From the cell containing the given text, extract its center point as [X, Y] coordinate. 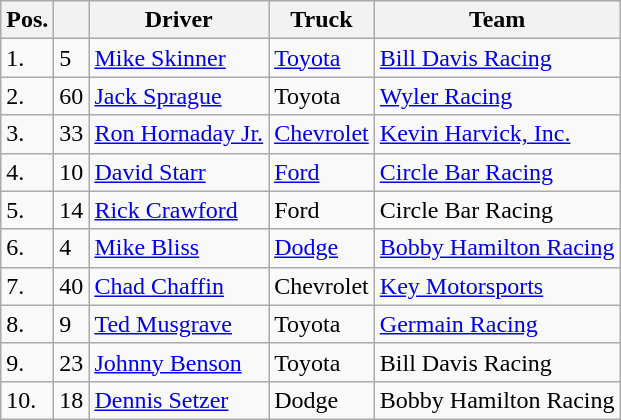
Wyler Racing [497, 96]
Johnny Benson [179, 362]
Dennis Setzer [179, 400]
Kevin Harvick, Inc. [497, 134]
9 [72, 324]
23 [72, 362]
18 [72, 400]
Chad Chaffin [179, 286]
Jack Sprague [179, 96]
Driver [179, 20]
8. [28, 324]
5 [72, 58]
14 [72, 210]
Germain Racing [497, 324]
33 [72, 134]
10. [28, 400]
Ted Musgrave [179, 324]
4 [72, 248]
Key Motorsports [497, 286]
Pos. [28, 20]
Mike Skinner [179, 58]
Rick Crawford [179, 210]
40 [72, 286]
60 [72, 96]
3. [28, 134]
6. [28, 248]
Mike Bliss [179, 248]
10 [72, 172]
2. [28, 96]
Truck [322, 20]
Team [497, 20]
Ron Hornaday Jr. [179, 134]
David Starr [179, 172]
7. [28, 286]
1. [28, 58]
4. [28, 172]
9. [28, 362]
5. [28, 210]
